Provide the [X, Y] coordinate of the cell's center where the given text is located.  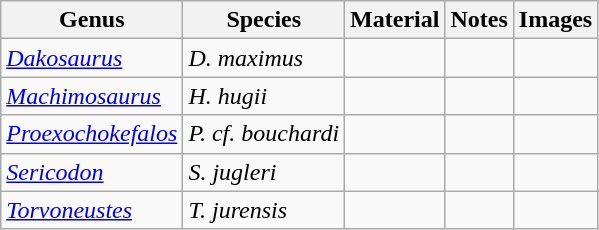
Machimosaurus [92, 96]
Sericodon [92, 172]
Images [555, 20]
D. maximus [264, 58]
Notes [479, 20]
Torvoneustes [92, 210]
Genus [92, 20]
T. jurensis [264, 210]
H. hugii [264, 96]
S. jugleri [264, 172]
Dakosaurus [92, 58]
Species [264, 20]
P. cf. bouchardi [264, 134]
Material [395, 20]
Proexochokefalos [92, 134]
